Identify which cell holds the provided text, then report its [x, y] central coordinate. 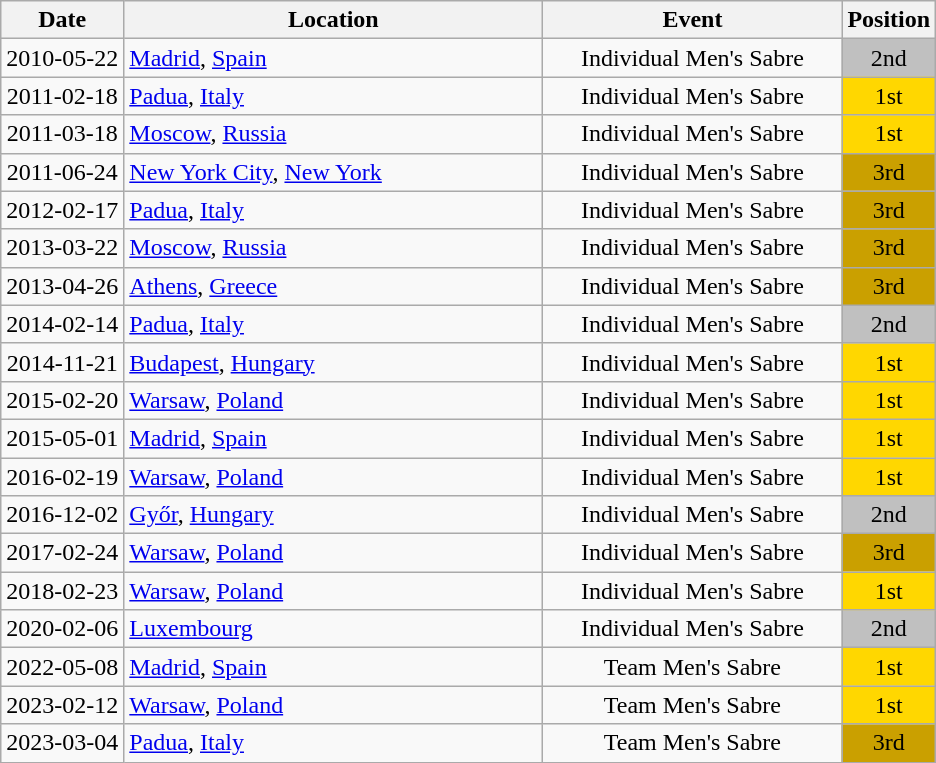
Győr, Hungary [334, 515]
2015-02-20 [62, 400]
Athens, Greece [334, 286]
2016-12-02 [62, 515]
2016-02-19 [62, 477]
Luxembourg [334, 629]
2023-02-12 [62, 705]
Location [334, 20]
2015-05-01 [62, 438]
Position [889, 20]
2014-02-14 [62, 324]
2013-04-26 [62, 286]
2020-02-06 [62, 629]
2011-06-24 [62, 172]
Date [62, 20]
2018-02-23 [62, 591]
Budapest, Hungary [334, 362]
2014-11-21 [62, 362]
2022-05-08 [62, 667]
2017-02-24 [62, 553]
New York City, New York [334, 172]
2013-03-22 [62, 248]
2012-02-17 [62, 210]
2011-02-18 [62, 96]
2011-03-18 [62, 134]
2023-03-04 [62, 743]
Event [692, 20]
2010-05-22 [62, 58]
